Return [x, y] of the center of cell containing provided text 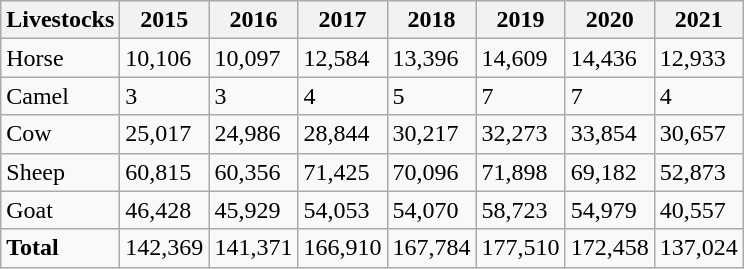
Livestocks [60, 20]
Sheep [60, 172]
71,425 [342, 172]
137,024 [698, 248]
Cow [60, 134]
Total [60, 248]
24,986 [254, 134]
2021 [698, 20]
46,428 [164, 210]
5 [432, 96]
30,657 [698, 134]
142,369 [164, 248]
141,371 [254, 248]
58,723 [520, 210]
2019 [520, 20]
60,356 [254, 172]
14,609 [520, 58]
70,096 [432, 172]
54,979 [610, 210]
177,510 [520, 248]
30,217 [432, 134]
Goat [60, 210]
2017 [342, 20]
2020 [610, 20]
10,097 [254, 58]
69,182 [610, 172]
166,910 [342, 248]
2018 [432, 20]
172,458 [610, 248]
2015 [164, 20]
52,873 [698, 172]
54,053 [342, 210]
32,273 [520, 134]
60,815 [164, 172]
71,898 [520, 172]
Camel [60, 96]
40,557 [698, 210]
28,844 [342, 134]
12,933 [698, 58]
13,396 [432, 58]
2016 [254, 20]
25,017 [164, 134]
12,584 [342, 58]
10,106 [164, 58]
167,784 [432, 248]
14,436 [610, 58]
Horse [60, 58]
54,070 [432, 210]
33,854 [610, 134]
45,929 [254, 210]
